Determine the [X, Y] coordinate at the center of the cell enclosing the given text.  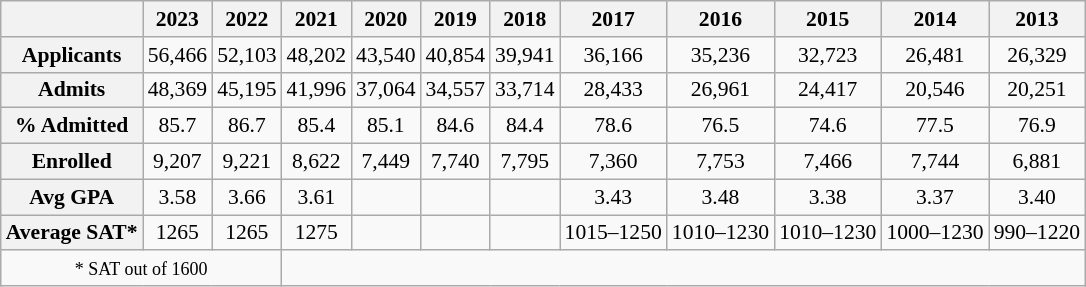
3.37 [934, 197]
1000–1230 [934, 232]
28,433 [614, 90]
48,202 [316, 54]
2017 [614, 19]
56,466 [178, 54]
26,329 [1037, 54]
1275 [316, 232]
3.61 [316, 197]
1015–1250 [614, 232]
43,540 [386, 54]
3.43 [614, 197]
6,881 [1037, 161]
34,557 [456, 90]
Avg GPA [72, 197]
7,753 [720, 161]
3.48 [720, 197]
52,103 [246, 54]
% Admitted [72, 126]
3.58 [178, 197]
2020 [386, 19]
2013 [1037, 19]
32,723 [828, 54]
74.6 [828, 126]
7,744 [934, 161]
2016 [720, 19]
* SAT out of 1600 [142, 268]
36,166 [614, 54]
2021 [316, 19]
7,360 [614, 161]
2014 [934, 19]
2019 [456, 19]
7,449 [386, 161]
8,622 [316, 161]
86.7 [246, 126]
48,369 [178, 90]
7,740 [456, 161]
7,466 [828, 161]
84.4 [524, 126]
Average SAT* [72, 232]
20,251 [1037, 90]
2018 [524, 19]
Enrolled [72, 161]
85.1 [386, 126]
990–1220 [1037, 232]
20,546 [934, 90]
2023 [178, 19]
Applicants [72, 54]
26,481 [934, 54]
3.38 [828, 197]
9,207 [178, 161]
85.7 [178, 126]
7,795 [524, 161]
76.9 [1037, 126]
2022 [246, 19]
39,941 [524, 54]
76.5 [720, 126]
9,221 [246, 161]
24,417 [828, 90]
40,854 [456, 54]
84.6 [456, 126]
3.40 [1037, 197]
85.4 [316, 126]
35,236 [720, 54]
45,195 [246, 90]
33,714 [524, 90]
78.6 [614, 126]
26,961 [720, 90]
Admits [72, 90]
2015 [828, 19]
3.66 [246, 197]
41,996 [316, 90]
37,064 [386, 90]
77.5 [934, 126]
